Capture the cell that displays the provided text and extract its (X, Y) central coordinate. 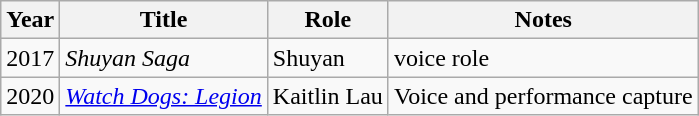
Shuyan Saga (164, 58)
Year (30, 20)
2020 (30, 96)
Watch Dogs: Legion (164, 96)
2017 (30, 58)
Role (328, 20)
Kaitlin Lau (328, 96)
voice role (543, 58)
Title (164, 20)
Shuyan (328, 58)
Notes (543, 20)
Voice and performance capture (543, 96)
